Return (x, y) of the center of cell containing provided text 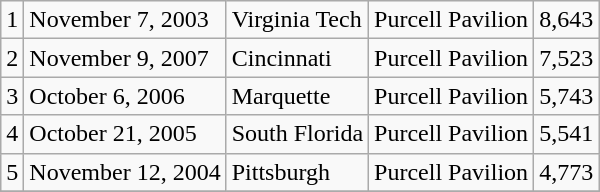
8,643 (566, 20)
5,541 (566, 134)
South Florida (297, 134)
Virginia Tech (297, 20)
October 6, 2006 (125, 96)
4 (12, 134)
November 7, 2003 (125, 20)
7,523 (566, 58)
5,743 (566, 96)
3 (12, 96)
October 21, 2005 (125, 134)
4,773 (566, 172)
November 12, 2004 (125, 172)
Pittsburgh (297, 172)
1 (12, 20)
Cincinnati (297, 58)
November 9, 2007 (125, 58)
Marquette (297, 96)
2 (12, 58)
5 (12, 172)
